Locate the cell with the specified text and output its [x, y] center coordinate. 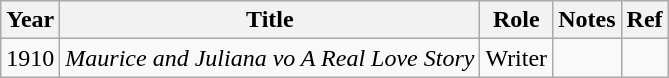
Maurice and Juliana vo A Real Love Story [270, 58]
Writer [516, 58]
Notes [587, 20]
Year [30, 20]
Ref [644, 20]
Role [516, 20]
Title [270, 20]
1910 [30, 58]
